Identify which cell holds the provided text, then report its (x, y) central coordinate. 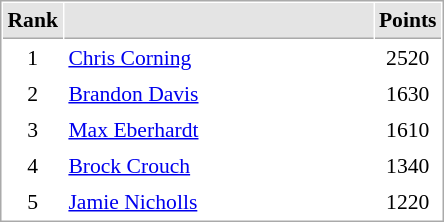
4 (32, 165)
1 (32, 57)
1630 (408, 93)
2520 (408, 57)
3 (32, 129)
1220 (408, 201)
Brandon Davis (218, 93)
Rank (32, 21)
Jamie Nicholls (218, 201)
1610 (408, 129)
1340 (408, 165)
2 (32, 93)
Points (408, 21)
5 (32, 201)
Chris Corning (218, 57)
Max Eberhardt (218, 129)
Brock Crouch (218, 165)
